Search for the cell housing the specified text and yield its [x, y] center coordinate. 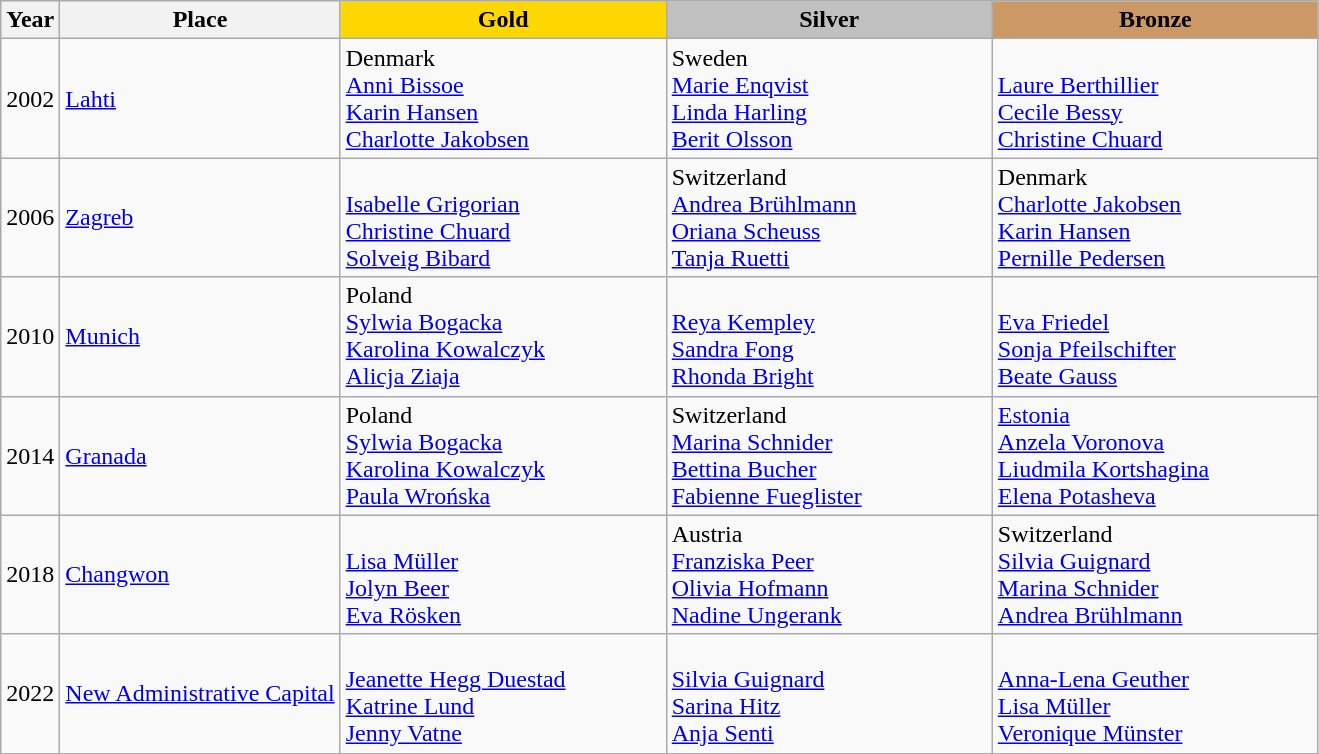
SwedenMarie EnqvistLinda HarlingBerit Olsson [829, 98]
2014 [30, 456]
Isabelle GrigorianChristine ChuardSolveig Bibard [503, 218]
Laure BerthillierCecile BessyChristine Chuard [1155, 98]
PolandSylwia BogackaKarolina KowalczykAlicja Ziaja [503, 336]
2002 [30, 98]
SwitzerlandSilvia GuignardMarina SchniderAndrea Brühlmann [1155, 574]
Changwon [200, 574]
Reya KempleySandra FongRhonda Bright [829, 336]
2022 [30, 694]
Lisa MüllerJolyn BeerEva Rösken [503, 574]
Lahti [200, 98]
Bronze [1155, 20]
Munich [200, 336]
DenmarkAnni BissoeKarin HansenCharlotte Jakobsen [503, 98]
Year [30, 20]
Jeanette Hegg DuestadKatrine LundJenny Vatne [503, 694]
2010 [30, 336]
DenmarkCharlotte JakobsenKarin HansenPernille Pedersen [1155, 218]
2006 [30, 218]
Anna-Lena GeutherLisa MüllerVeronique Münster [1155, 694]
SwitzerlandMarina SchniderBettina BucherFabienne Fueglister [829, 456]
Place [200, 20]
EstoniaAnzela VoronovaLiudmila KortshaginaElena Potasheva [1155, 456]
PolandSylwia BogackaKarolina KowalczykPaula Wrońska [503, 456]
Zagreb [200, 218]
New Administrative Capital [200, 694]
Silvia GuignardSarina HitzAnja Senti [829, 694]
Silver [829, 20]
Granada [200, 456]
Eva FriedelSonja PfeilschifterBeate Gauss [1155, 336]
Gold [503, 20]
AustriaFranziska PeerOlivia HofmannNadine Ungerank [829, 574]
2018 [30, 574]
SwitzerlandAndrea BrühlmannOriana ScheussTanja Ruetti [829, 218]
